Identify which cell holds the provided text, then report its (x, y) central coordinate. 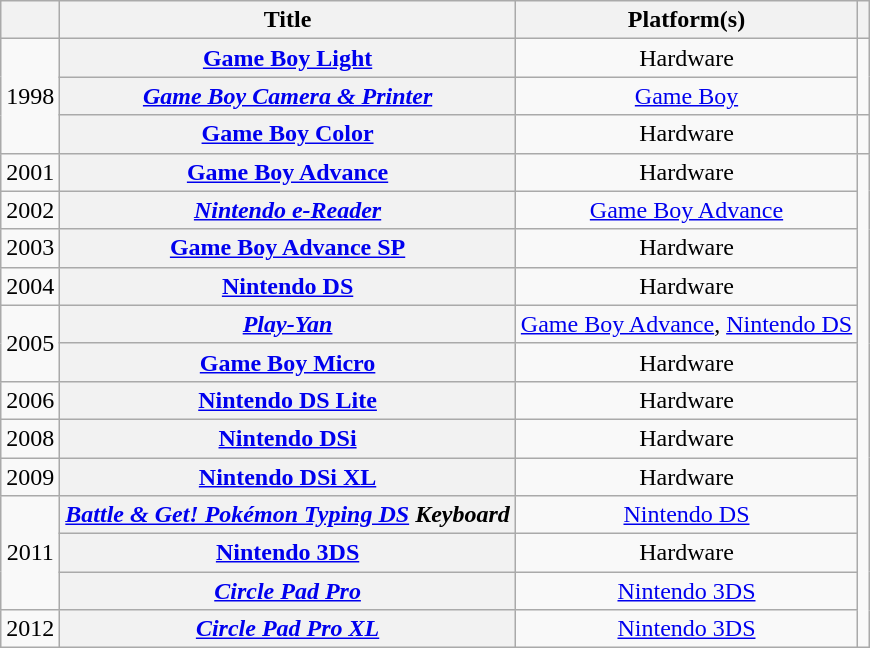
Nintendo e-Reader (288, 210)
2006 (30, 400)
Game Boy Advance SP (288, 248)
2003 (30, 248)
Game Boy Light (288, 58)
Game Boy Camera & Printer (288, 96)
Game Boy Advance, Nintendo DS (686, 324)
2009 (30, 477)
2001 (30, 172)
Circle Pad Pro XL (288, 629)
Play-Yan (288, 324)
Nintendo DSi (288, 438)
Platform(s) (686, 20)
2002 (30, 210)
Game Boy Color (288, 134)
Title (288, 20)
2008 (30, 438)
2011 (30, 553)
Nintendo DSi XL (288, 477)
Nintendo DS Lite (288, 400)
2005 (30, 343)
Battle & Get! Pokémon Typing DS Keyboard (288, 515)
Circle Pad Pro (288, 591)
2004 (30, 286)
Game Boy (686, 96)
Game Boy Micro (288, 362)
2012 (30, 629)
1998 (30, 96)
